Identify which cell holds the provided text, then report its (X, Y) central coordinate. 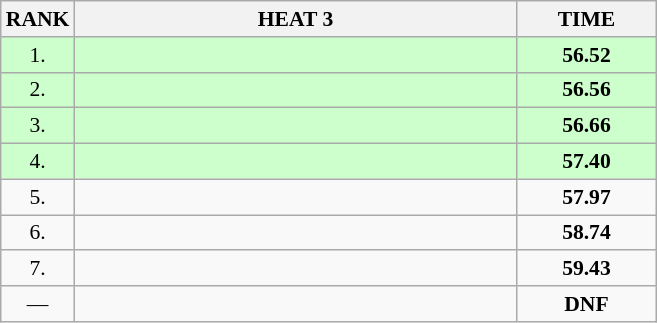
58.74 (587, 233)
59.43 (587, 269)
56.52 (587, 55)
HEAT 3 (295, 19)
1. (38, 55)
— (38, 304)
TIME (587, 19)
5. (38, 197)
56.66 (587, 126)
4. (38, 162)
57.97 (587, 197)
DNF (587, 304)
3. (38, 126)
7. (38, 269)
56.56 (587, 90)
2. (38, 90)
RANK (38, 19)
6. (38, 233)
57.40 (587, 162)
